Identify which cell holds the provided text, then report its (x, y) central coordinate. 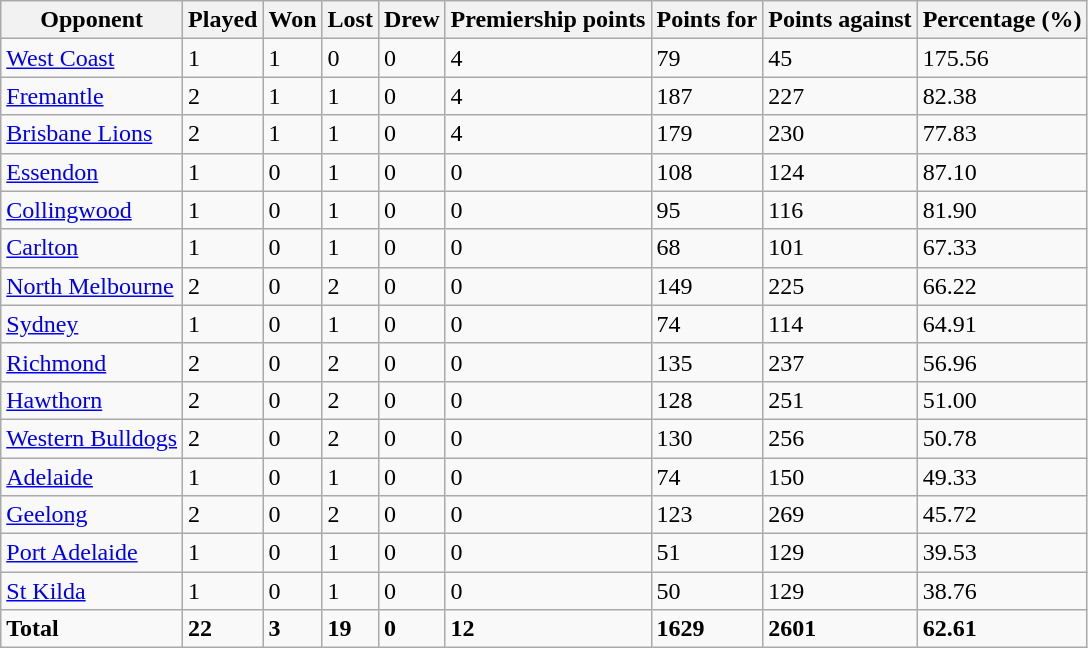
230 (840, 134)
West Coast (92, 58)
123 (707, 515)
49.33 (1002, 477)
124 (840, 172)
135 (707, 362)
175.56 (1002, 58)
1629 (707, 629)
Carlton (92, 248)
Drew (412, 20)
Total (92, 629)
66.22 (1002, 286)
Percentage (%) (1002, 20)
45 (840, 58)
108 (707, 172)
114 (840, 324)
Hawthorn (92, 400)
67.33 (1002, 248)
Points for (707, 20)
225 (840, 286)
3 (292, 629)
North Melbourne (92, 286)
269 (840, 515)
150 (840, 477)
77.83 (1002, 134)
Essendon (92, 172)
Port Adelaide (92, 553)
Sydney (92, 324)
51.00 (1002, 400)
Adelaide (92, 477)
79 (707, 58)
Brisbane Lions (92, 134)
Collingwood (92, 210)
Won (292, 20)
Richmond (92, 362)
101 (840, 248)
39.53 (1002, 553)
256 (840, 438)
50 (707, 591)
St Kilda (92, 591)
2601 (840, 629)
Fremantle (92, 96)
68 (707, 248)
Opponent (92, 20)
56.96 (1002, 362)
12 (548, 629)
62.61 (1002, 629)
19 (350, 629)
Points against (840, 20)
81.90 (1002, 210)
179 (707, 134)
45.72 (1002, 515)
50.78 (1002, 438)
Premiership points (548, 20)
128 (707, 400)
251 (840, 400)
Lost (350, 20)
51 (707, 553)
87.10 (1002, 172)
38.76 (1002, 591)
227 (840, 96)
187 (707, 96)
116 (840, 210)
95 (707, 210)
130 (707, 438)
22 (223, 629)
237 (840, 362)
Geelong (92, 515)
82.38 (1002, 96)
64.91 (1002, 324)
Played (223, 20)
149 (707, 286)
Western Bulldogs (92, 438)
